Pinpoint the cell where the given text exists, returning its [X, Y] midpoint coordinate. 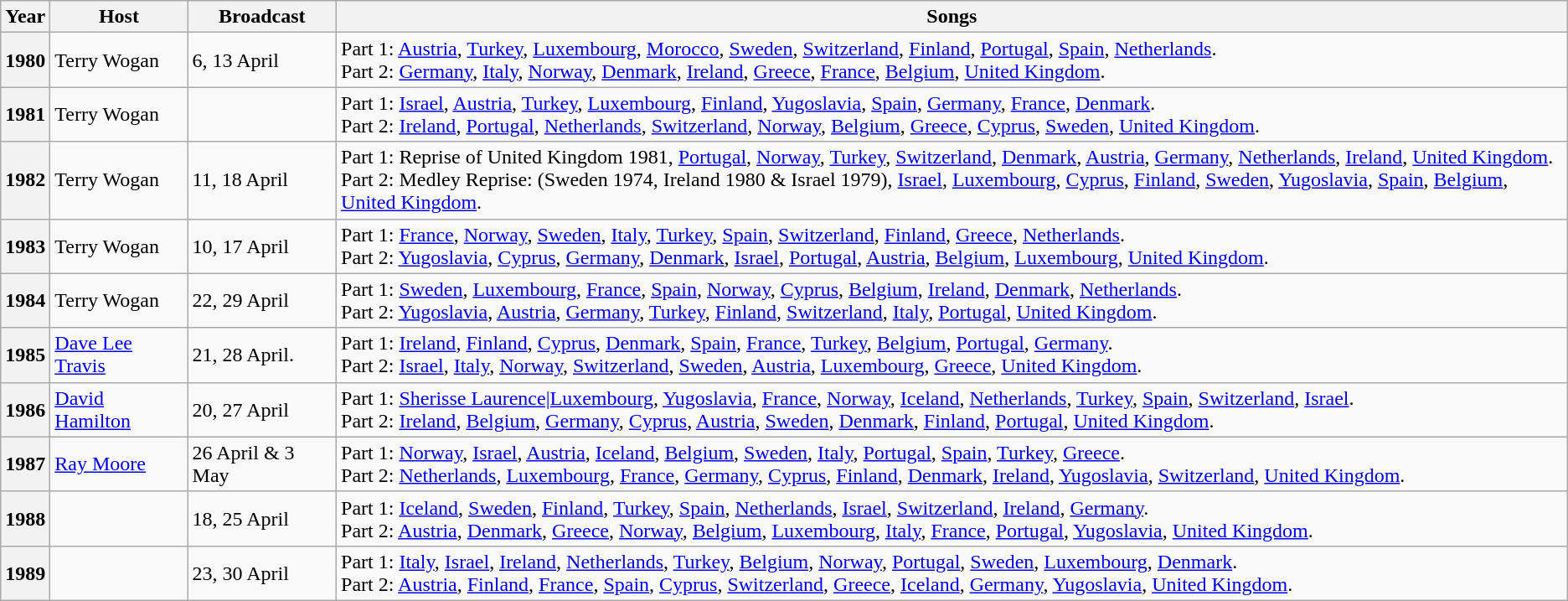
18, 25 April [262, 518]
6, 13 April [262, 60]
1989 [25, 573]
1988 [25, 518]
Year [25, 17]
10, 17 April [262, 246]
1981 [25, 114]
11, 18 April [262, 180]
1982 [25, 180]
1983 [25, 246]
23, 30 April [262, 573]
David Hamilton [119, 409]
21, 28 April. [262, 355]
26 April & 3 May [262, 464]
Host [119, 17]
1985 [25, 355]
1987 [25, 464]
Ray Moore [119, 464]
1986 [25, 409]
1984 [25, 300]
Songs [952, 17]
Broadcast [262, 17]
20, 27 April [262, 409]
22, 29 April [262, 300]
Dave Lee Travis [119, 355]
1980 [25, 60]
